From the cell containing the given text, extract its center point as [X, Y] coordinate. 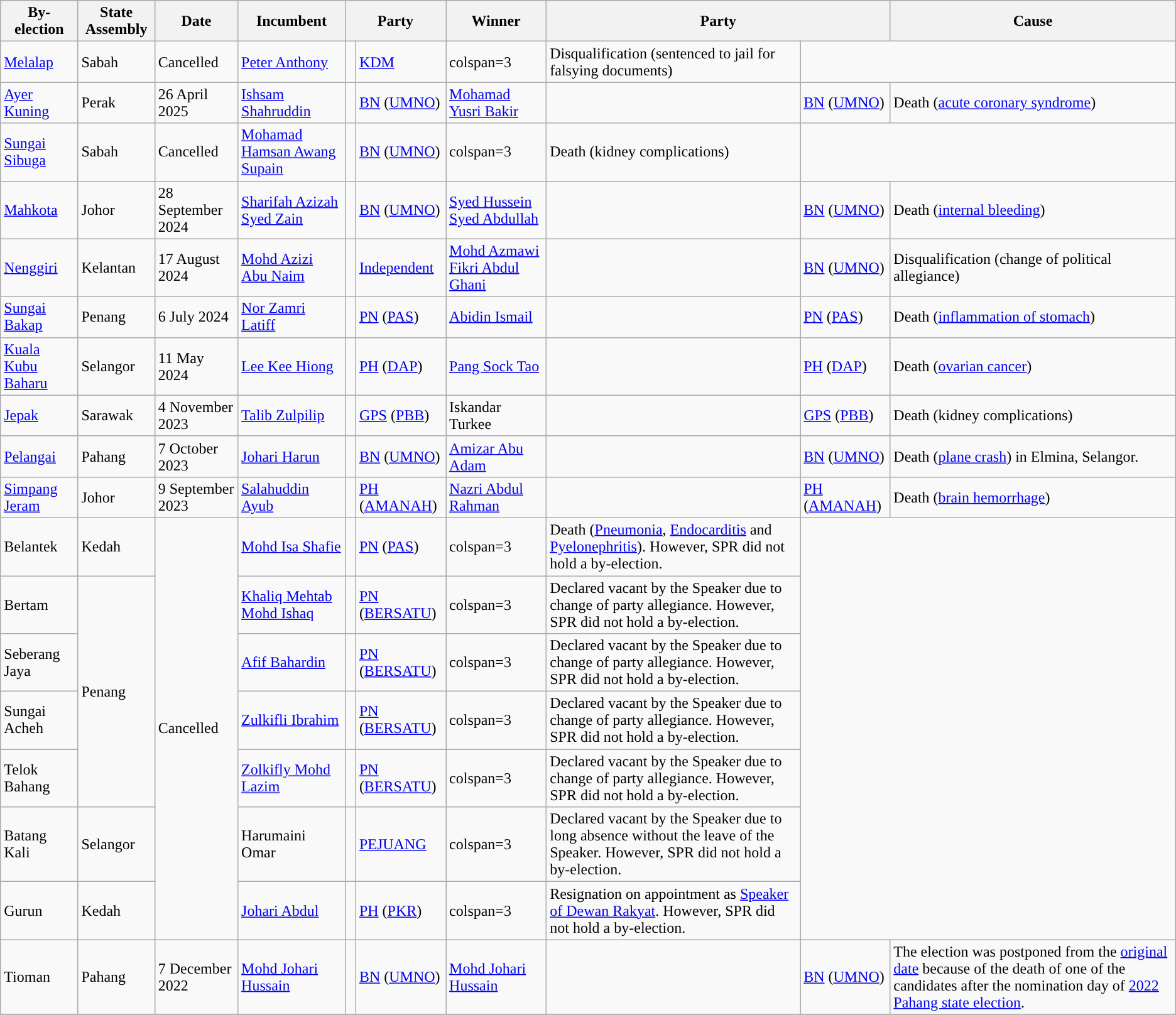
Johari Harun [291, 456]
Nenggiri [39, 268]
11 May 2024 [196, 366]
Death (internal bleeding) [1033, 210]
Melalap [39, 62]
Talib Zulpilip [291, 416]
Resignation on appointment as Speaker of Dewan Rakyat. However, SPR did not hold a by-election. [673, 911]
Zolkifly Mohd Lazim [291, 778]
Mohd Azizi Abu Naim [291, 268]
Syed Hussein Syed Abdullah [496, 210]
17 August 2024 [196, 268]
Death (acute coronary syndrome) [1033, 103]
PEJUANG [401, 844]
Death (plane crash) in Elmina, Selangor. [1033, 456]
Gurun [39, 911]
Tioman [39, 977]
Sungai Acheh [39, 720]
Zulkifli Ibrahim [291, 720]
Pang Sock Tao [496, 366]
Declared vacant by the Speaker due to long absence without the leave of the Speaker. However, SPR did not hold a by-election. [673, 844]
Disqualification (change of political allegiance) [1033, 268]
Ishsam Shahruddin [291, 103]
Sungai Sibuga [39, 152]
Harumaini Omar [291, 844]
Telok Bahang [39, 778]
Belantek [39, 546]
Jepak [39, 416]
7 December 2022 [196, 977]
Death (inflammation of stomach) [1033, 317]
Sarawak [116, 416]
Khaliq Mehtab Mohd Ishaq [291, 604]
Disqualification (sentenced to jail for falsying documents) [673, 62]
Seberang Jaya [39, 663]
4 November 2023 [196, 416]
Salahuddin Ayub [291, 497]
28 September 2024 [196, 210]
Perak [116, 103]
Johari Abdul [291, 911]
KDM [401, 62]
Cause [1033, 21]
Simpang Jeram [39, 497]
Kelantan [116, 268]
By-election [39, 21]
Death (brain hemorrhage) [1033, 497]
Sungai Bakap [39, 317]
Afif Bahardin [291, 663]
Amizar Abu Adam [496, 456]
Mohamad Hamsan Awang Supain [291, 152]
Incumbent [291, 21]
Iskandar Turkee [496, 416]
Nor Zamri Latiff [291, 317]
Bertam [39, 604]
Peter Anthony [291, 62]
Batang Kali [39, 844]
State Assembly [116, 21]
Lee Kee Hiong [291, 366]
Independent [401, 268]
Mohd Azmawi Fikri Abdul Ghani [496, 268]
Death (Pneumonia, Endocarditis and Pyelonephritis). However, SPR did not hold a by-election. [673, 546]
9 September 2023 [196, 497]
7 October 2023 [196, 456]
Pelangai [39, 456]
Mohd Isa Shafie [291, 546]
Nazri Abdul Rahman [496, 497]
PH (PKR) [401, 911]
26 April 2025 [196, 103]
Sharifah Azizah Syed Zain [291, 210]
Death (ovarian cancer) [1033, 366]
Date [196, 21]
Winner [496, 21]
Abidin Ismail [496, 317]
Mahkota [39, 210]
Ayer Kuning [39, 103]
Kuala Kubu Baharu [39, 366]
Mohamad Yusri Bakir [496, 103]
6 July 2024 [196, 317]
